Return [x, y] of the center of cell containing provided text 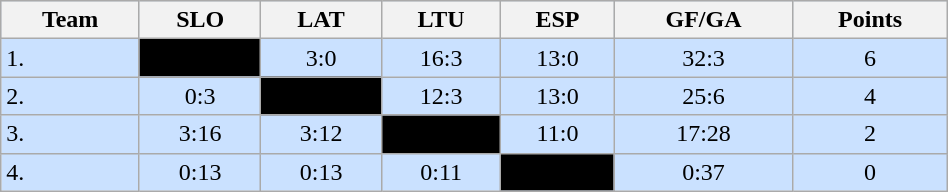
16:3 [441, 58]
GF/GA [704, 20]
3:16 [200, 134]
ESP [558, 20]
SLO [200, 20]
0:3 [200, 96]
2 [870, 134]
17:28 [704, 134]
1. [70, 58]
12:3 [441, 96]
6 [870, 58]
Points [870, 20]
0:37 [704, 172]
2. [70, 96]
3:0 [321, 58]
LTU [441, 20]
0 [870, 172]
4. [70, 172]
25:6 [704, 96]
3. [70, 134]
0:11 [441, 172]
11:0 [558, 134]
32:3 [704, 58]
3:12 [321, 134]
4 [870, 96]
Team [70, 20]
LAT [321, 20]
